Find where the given text appears and provide that cell's center as [x, y] coordinate. 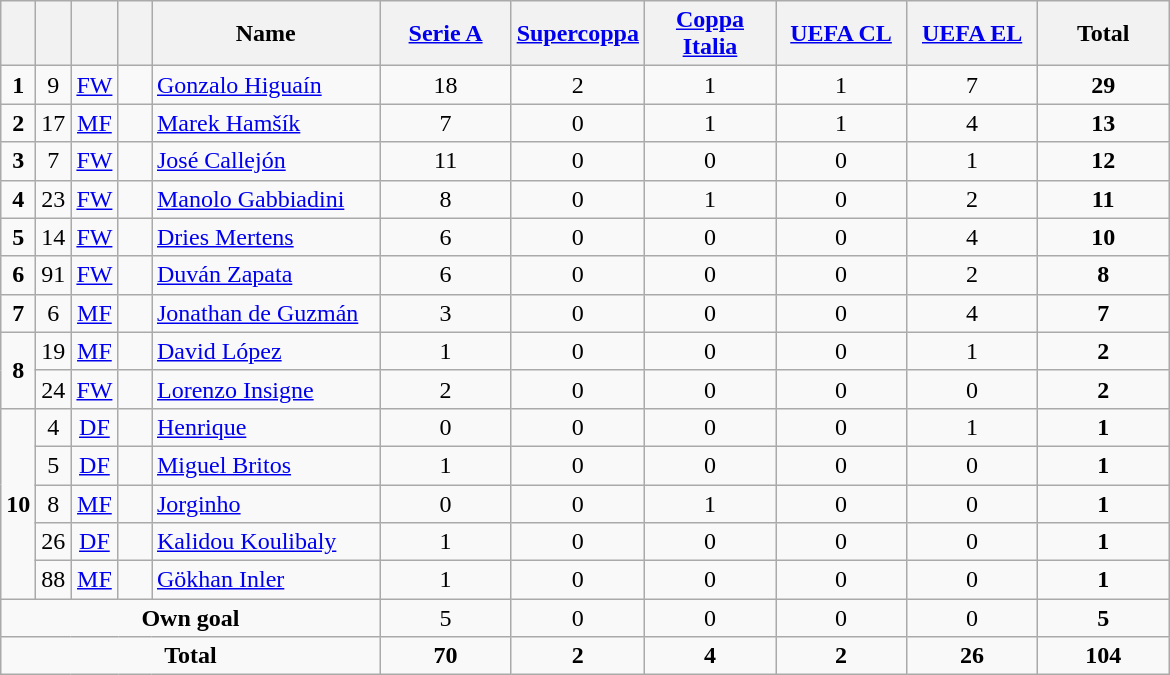
104 [1104, 656]
Kalidou Koulibaly [266, 542]
Jonathan de Guzmán [266, 313]
David López [266, 351]
UEFA CL [842, 34]
Name [266, 34]
José Callejón [266, 161]
14 [54, 237]
Jorginho [266, 503]
Lorenzo Insigne [266, 389]
29 [1104, 85]
Manolo Gabbiadini [266, 199]
17 [54, 123]
91 [54, 275]
18 [446, 85]
Own goal [190, 618]
Coppa Italia [710, 34]
23 [54, 199]
12 [1104, 161]
Duván Zapata [266, 275]
Gökhan Inler [266, 580]
9 [54, 85]
Gonzalo Higuaín [266, 85]
Marek Hamšík [266, 123]
19 [54, 351]
13 [1104, 123]
88 [54, 580]
Henrique [266, 427]
24 [54, 389]
70 [446, 656]
UEFA EL [972, 34]
Serie A [446, 34]
Dries Mertens [266, 237]
Miguel Britos [266, 465]
Supercoppa [578, 34]
